Find where the given text appears and provide that cell's center as (x, y) coordinate. 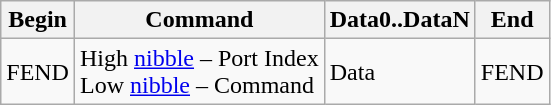
Data0..DataN (400, 20)
Begin (38, 20)
Data (400, 72)
End (512, 20)
High nibble – Port IndexLow nibble – Command (199, 72)
Command (199, 20)
